Extract the (X, Y) coordinate from the center of the cell holding the provided text.  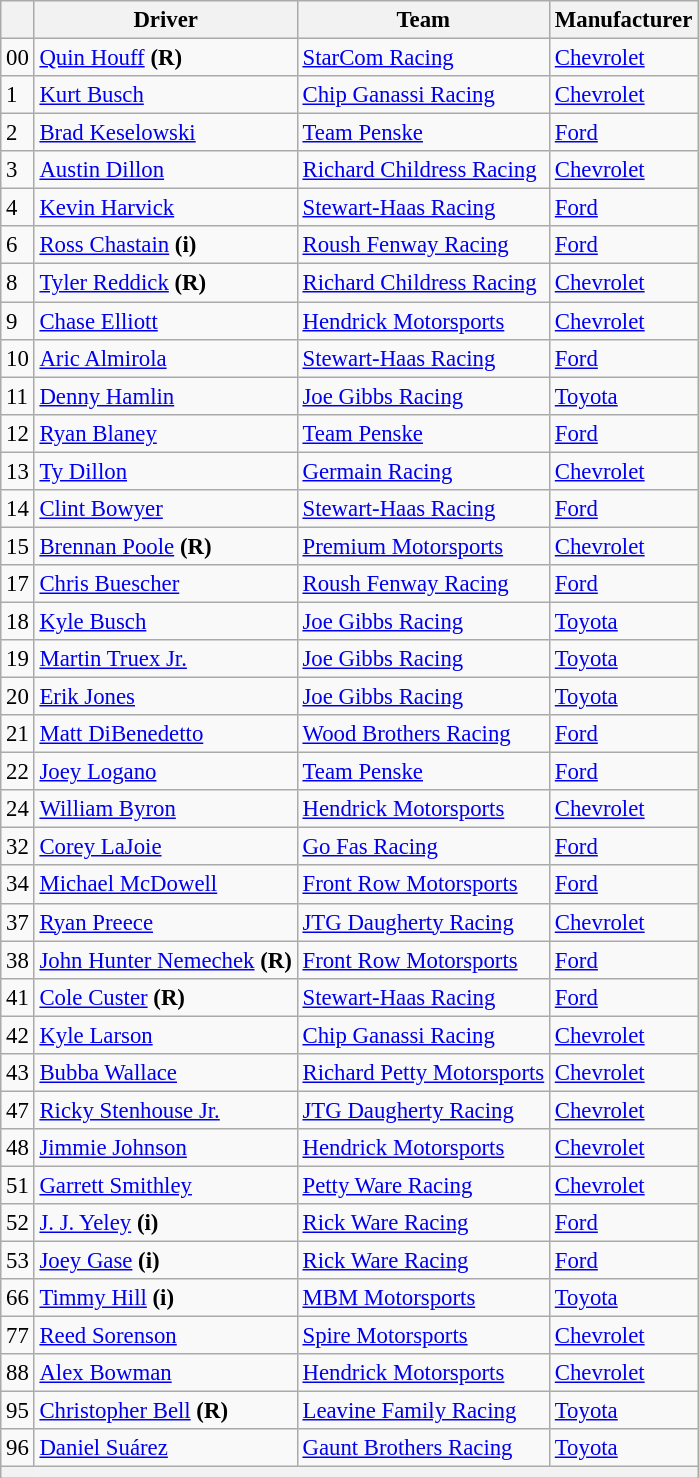
22 (18, 772)
Quin Houff (R) (166, 58)
12 (18, 433)
Timmy Hill (i) (166, 1298)
32 (18, 847)
Ty Dillon (166, 471)
Michael McDowell (166, 885)
Aric Almirola (166, 358)
95 (18, 1411)
18 (18, 621)
Chris Buescher (166, 584)
41 (18, 997)
Go Fas Racing (423, 847)
9 (18, 321)
Joey Gase (i) (166, 1261)
1 (18, 95)
Leavine Family Racing (423, 1411)
Denny Hamlin (166, 396)
Matt DiBenedetto (166, 734)
Kyle Busch (166, 621)
Joey Logano (166, 772)
Cole Custer (R) (166, 997)
4 (18, 208)
10 (18, 358)
53 (18, 1261)
J. J. Yeley (i) (166, 1223)
66 (18, 1298)
Tyler Reddick (R) (166, 283)
2 (18, 133)
William Byron (166, 809)
Erik Jones (166, 697)
8 (18, 283)
Premium Motorsports (423, 546)
Germain Racing (423, 471)
13 (18, 471)
Martin Truex Jr. (166, 659)
Brad Keselowski (166, 133)
88 (18, 1373)
Gaunt Brothers Racing (423, 1449)
14 (18, 509)
Bubba Wallace (166, 1073)
Brennan Poole (R) (166, 546)
John Hunter Nemechek (R) (166, 960)
Driver (166, 20)
Ryan Preece (166, 922)
19 (18, 659)
96 (18, 1449)
Richard Petty Motorsports (423, 1073)
Alex Bowman (166, 1373)
Corey LaJoie (166, 847)
11 (18, 396)
Kyle Larson (166, 1035)
34 (18, 885)
17 (18, 584)
43 (18, 1073)
Christopher Bell (R) (166, 1411)
Ross Chastain (i) (166, 245)
Spire Motorsports (423, 1336)
Petty Ware Racing (423, 1185)
Team (423, 20)
Kevin Harvick (166, 208)
Ryan Blaney (166, 433)
48 (18, 1148)
Wood Brothers Racing (423, 734)
15 (18, 546)
Manufacturer (623, 20)
Kurt Busch (166, 95)
21 (18, 734)
Daniel Suárez (166, 1449)
38 (18, 960)
Jimmie Johnson (166, 1148)
6 (18, 245)
3 (18, 170)
47 (18, 1110)
Austin Dillon (166, 170)
Reed Sorenson (166, 1336)
24 (18, 809)
00 (18, 58)
Clint Bowyer (166, 509)
Ricky Stenhouse Jr. (166, 1110)
42 (18, 1035)
20 (18, 697)
Chase Elliott (166, 321)
MBM Motorsports (423, 1298)
52 (18, 1223)
51 (18, 1185)
StarCom Racing (423, 58)
77 (18, 1336)
37 (18, 922)
Garrett Smithley (166, 1185)
